Search for the cell housing the specified text and yield its [X, Y] center coordinate. 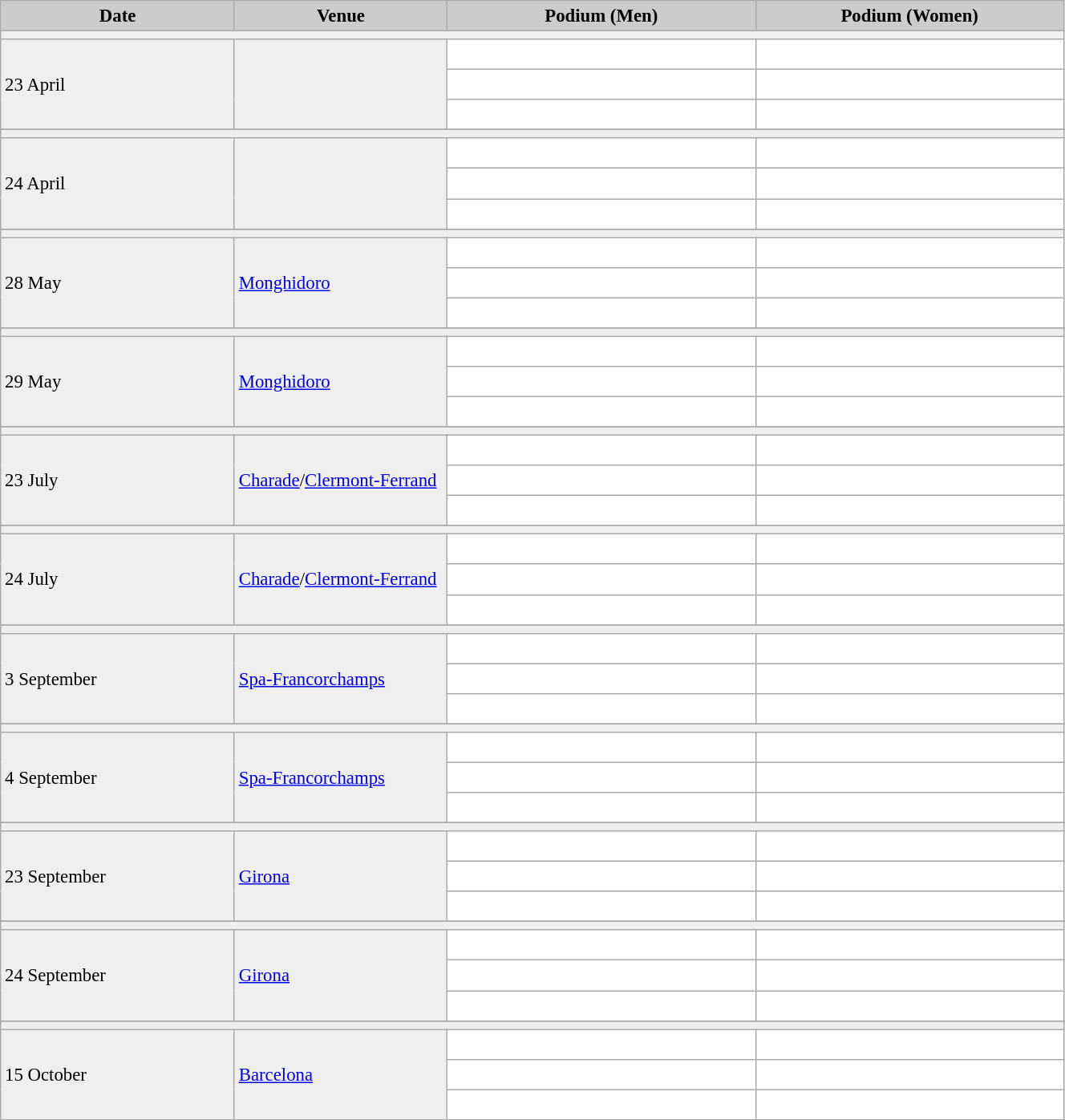
28 May [118, 282]
3 September [118, 679]
Barcelona [340, 1075]
29 May [118, 382]
24 July [118, 579]
23 September [118, 876]
Date [118, 16]
24 September [118, 976]
23 April [118, 85]
Venue [340, 16]
23 July [118, 481]
4 September [118, 778]
24 April [118, 183]
Podium (Men) [601, 16]
15 October [118, 1075]
Podium (Women) [909, 16]
